Identify which cell holds the provided text, then report its (x, y) central coordinate. 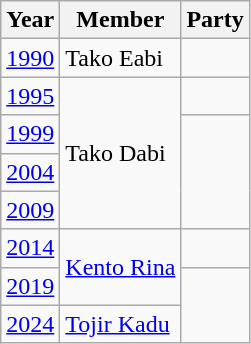
Kento Rina (120, 267)
2024 (30, 324)
Tako Eabi (120, 58)
2004 (30, 172)
2019 (30, 286)
2014 (30, 248)
2009 (30, 210)
1995 (30, 96)
Year (30, 20)
Tako Dabi (120, 153)
1990 (30, 58)
Member (120, 20)
1999 (30, 134)
Tojir Kadu (120, 324)
Party (215, 20)
